Identify which cell holds the provided text, then report its (X, Y) central coordinate. 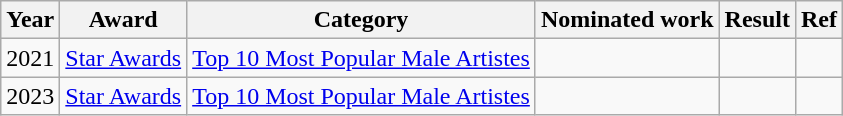
Nominated work (627, 20)
Result (757, 20)
2023 (30, 96)
Award (124, 20)
Year (30, 20)
Ref (818, 20)
Category (362, 20)
2021 (30, 58)
